Search for the cell housing the specified text and yield its (x, y) center coordinate. 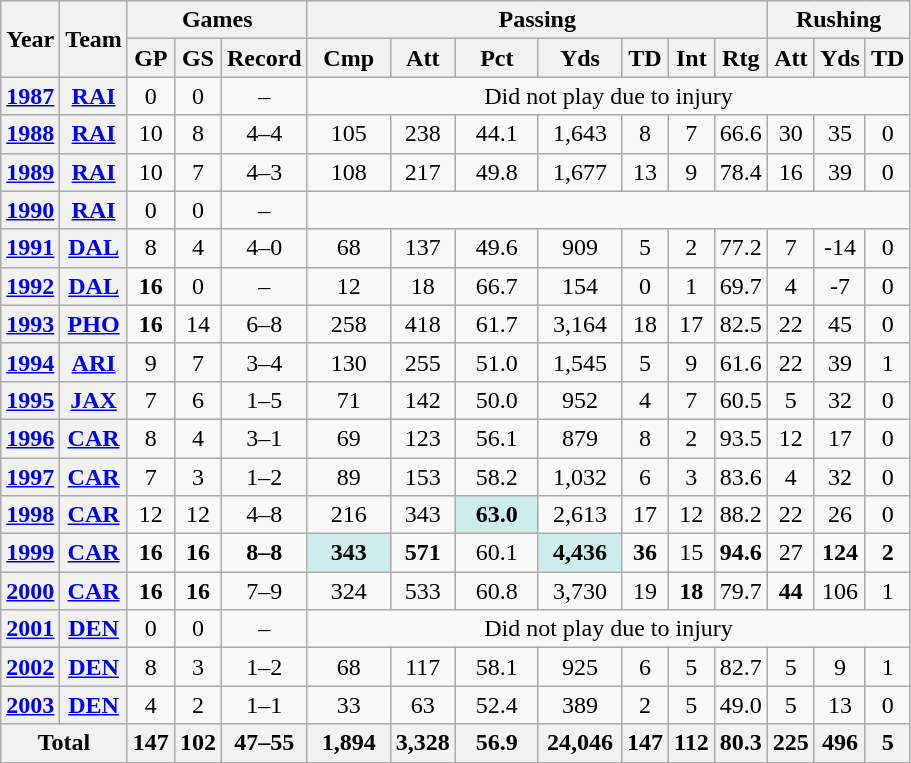
154 (580, 286)
105 (348, 134)
102 (198, 743)
63 (422, 705)
Record (264, 58)
GP (150, 58)
4–0 (264, 248)
571 (422, 553)
4–8 (264, 515)
51.0 (496, 362)
45 (840, 324)
79.7 (740, 591)
60.8 (496, 591)
71 (348, 400)
19 (644, 591)
533 (422, 591)
1–5 (264, 400)
58.1 (496, 667)
1,894 (348, 743)
3,328 (422, 743)
-7 (840, 286)
2003 (30, 705)
137 (422, 248)
88.2 (740, 515)
Int (691, 58)
82.7 (740, 667)
117 (422, 667)
952 (580, 400)
Pct (496, 58)
82.5 (740, 324)
44.1 (496, 134)
1996 (30, 438)
1993 (30, 324)
108 (348, 172)
-14 (840, 248)
1,643 (580, 134)
4,436 (580, 553)
324 (348, 591)
27 (790, 553)
47–55 (264, 743)
1997 (30, 477)
217 (422, 172)
123 (422, 438)
93.5 (740, 438)
1–1 (264, 705)
389 (580, 705)
2000 (30, 591)
4–4 (264, 134)
14 (198, 324)
JAX (94, 400)
78.4 (740, 172)
15 (691, 553)
1998 (30, 515)
24,046 (580, 743)
Cmp (348, 58)
7–9 (264, 591)
PHO (94, 324)
Rushing (838, 20)
238 (422, 134)
3–1 (264, 438)
216 (348, 515)
Total (64, 743)
255 (422, 362)
130 (348, 362)
496 (840, 743)
56.9 (496, 743)
1989 (30, 172)
124 (840, 553)
89 (348, 477)
58.2 (496, 477)
77.2 (740, 248)
6–8 (264, 324)
3,730 (580, 591)
52.4 (496, 705)
1994 (30, 362)
GS (198, 58)
8–8 (264, 553)
Passing (537, 20)
49.6 (496, 248)
35 (840, 134)
44 (790, 591)
225 (790, 743)
153 (422, 477)
61.7 (496, 324)
36 (644, 553)
1995 (30, 400)
106 (840, 591)
66.6 (740, 134)
258 (348, 324)
1,545 (580, 362)
49.8 (496, 172)
33 (348, 705)
30 (790, 134)
418 (422, 324)
49.0 (740, 705)
112 (691, 743)
Year (30, 39)
3–4 (264, 362)
1,677 (580, 172)
142 (422, 400)
63.0 (496, 515)
909 (580, 248)
4–3 (264, 172)
1999 (30, 553)
60.5 (740, 400)
1987 (30, 96)
50.0 (496, 400)
ARI (94, 362)
80.3 (740, 743)
2,613 (580, 515)
1988 (30, 134)
60.1 (496, 553)
Rtg (740, 58)
Games (217, 20)
83.6 (740, 477)
26 (840, 515)
1,032 (580, 477)
66.7 (496, 286)
879 (580, 438)
69.7 (740, 286)
3,164 (580, 324)
69 (348, 438)
925 (580, 667)
1990 (30, 210)
1991 (30, 248)
94.6 (740, 553)
Team (94, 39)
2001 (30, 629)
2002 (30, 667)
56.1 (496, 438)
61.6 (740, 362)
1992 (30, 286)
